Pinpoint the cell where the given text exists, returning its [x, y] midpoint coordinate. 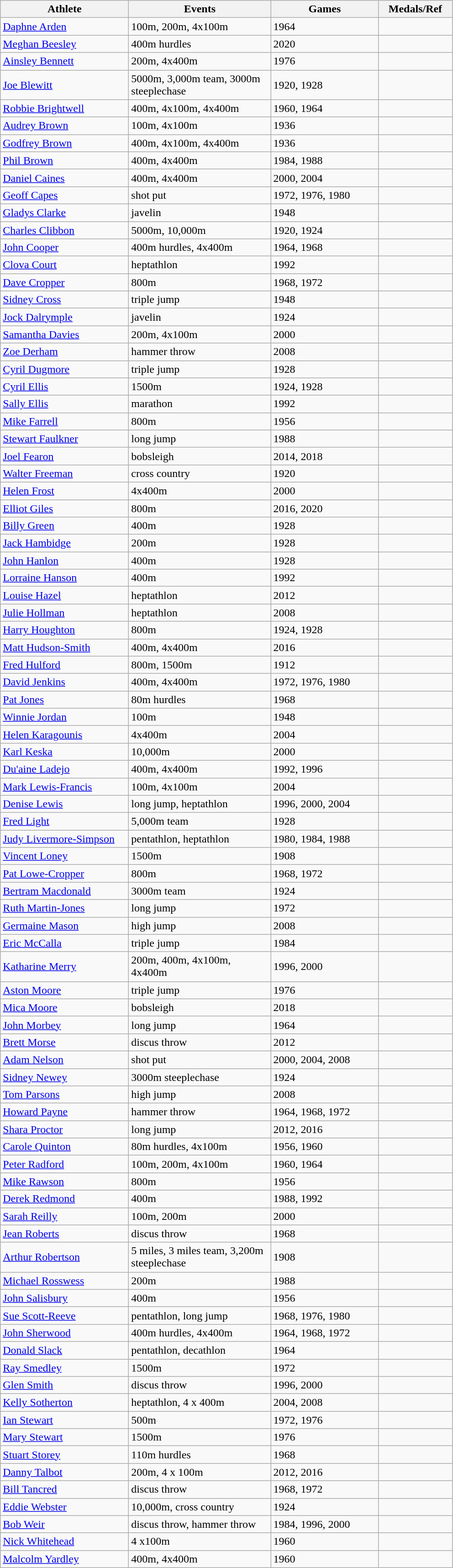
Judy Livermore-Simpson [65, 839]
Matt Hudson-Smith [65, 647]
Germaine Mason [65, 926]
Sally Ellis [65, 404]
Ruth Martin-Jones [65, 908]
2000, 2004, 2008 [325, 1059]
Derek Redmond [65, 1199]
Mike Rawson [65, 1181]
Donald Slack [65, 1350]
John Morbey [65, 1025]
Winnie Jordan [65, 717]
Samantha Davies [65, 334]
Bertram Macdonald [65, 891]
John Sherwood [65, 1333]
1984, 1996, 2000 [325, 1524]
David Jenkins [65, 682]
Stewart Faulkner [65, 439]
Joel Fearon [65, 456]
Geoff Capes [65, 195]
Eddie Webster [65, 1507]
1992, 1996 [325, 769]
1996, 2000, 2004 [325, 804]
Medals/Ref [416, 9]
discus throw, hammer throw [200, 1524]
Fred Hulford [65, 665]
Tom Parsons [65, 1095]
2020 [325, 44]
1984, 1988 [325, 160]
1984 [325, 943]
Ian Stewart [65, 1420]
Helen Karagounis [65, 734]
Cyril Ellis [65, 387]
Julie Hollman [65, 613]
Daniel Caines [65, 178]
marathon [200, 404]
Malcolm Yardley [65, 1559]
2004, 2008 [325, 1403]
Pat Lowe-Cropper [65, 874]
Games [325, 9]
200m, 400m, 4x100m, 4x400m [200, 967]
400m hurdles [200, 44]
Sidney Newey [65, 1077]
110m hurdles [200, 1455]
1920 [325, 473]
1972, 1976 [325, 1420]
5 miles, 3 miles team, 3,200m steeplechase [200, 1257]
Glen Smith [65, 1385]
Events [200, 9]
Lorraine Hanson [65, 578]
Audrey Brown [65, 126]
John Cooper [65, 248]
1968, 1976, 1980 [325, 1315]
Mary Stewart [65, 1437]
Sue Scott-Reeve [65, 1315]
5000m, 3,000m team, 3000m steeplechase [200, 85]
Cyril Dugmore [65, 369]
800m, 1500m [200, 665]
long jump, heptathlon [200, 804]
2014, 2018 [325, 456]
80m hurdles [200, 699]
Adam Nelson [65, 1059]
John Hanlon [65, 561]
Elliot Giles [65, 509]
Bill Tancred [65, 1489]
Robbie Brightwell [65, 108]
Louise Hazel [65, 595]
Athlete [65, 9]
Arthur Robertson [65, 1257]
500m [200, 1420]
Shara Proctor [65, 1129]
2016 [325, 647]
4 x100m [200, 1542]
5000m, 10,000m [200, 230]
John Salisbury [65, 1298]
Howard Payne [65, 1112]
Katharine Merry [65, 967]
pentathlon, long jump [200, 1315]
200m, 4x400m [200, 61]
Joe Blewitt [65, 85]
Gladys Clarke [65, 212]
10,000m [200, 752]
Walter Freeman [65, 473]
Denise Lewis [65, 804]
cross country [200, 473]
80m hurdles, 4x100m [200, 1147]
Stuart Storey [65, 1455]
Du'aine Ladejo [65, 769]
Billy Green [65, 526]
1956, 1960 [325, 1147]
Jock Dalrymple [65, 317]
2016, 2020 [325, 509]
3000m team [200, 891]
Nick Whitehead [65, 1542]
Daphne Arden [65, 26]
Kelly Sotherton [65, 1403]
Aston Moore [65, 990]
Karl Keska [65, 752]
1920, 1924 [325, 230]
1980, 1984, 1988 [325, 839]
Meghan Beesley [65, 44]
Dave Cropper [65, 282]
2018 [325, 1007]
Harry Houghton [65, 630]
Vincent Loney [65, 856]
Ainsley Bennett [65, 61]
200m, 4 x 100m [200, 1472]
2000, 2004 [325, 178]
100m [200, 717]
Danny Talbot [65, 1472]
heptathlon, 4 x 400m [200, 1403]
Sidney Cross [65, 300]
10,000m, cross country [200, 1507]
Sarah Reilly [65, 1216]
1964, 1968 [325, 248]
1920, 1928 [325, 85]
100m, 200m [200, 1216]
Peter Radford [65, 1164]
5,000m team [200, 821]
1988, 1992 [325, 1199]
Eric McCalla [65, 943]
3000m steeplechase [200, 1077]
pentathlon, heptathlon [200, 839]
1912 [325, 665]
Fred Light [65, 821]
Bob Weir [65, 1524]
pentathlon, decathlon [200, 1350]
Godfrey Brown [65, 143]
Ray Smedley [65, 1367]
Brett Morse [65, 1042]
200m, 4x100m [200, 334]
Michael Rosswess [65, 1281]
Jean Roberts [65, 1234]
Mike Farrell [65, 421]
Mica Moore [65, 1007]
Charles Clibbon [65, 230]
Zoe Derham [65, 352]
Mark Lewis-Francis [65, 786]
Helen Frost [65, 491]
Carole Quinton [65, 1147]
Clova Court [65, 265]
Jack Hambidge [65, 543]
Phil Brown [65, 160]
Pat Jones [65, 699]
